Capture the cell that displays the provided text and extract its (x, y) central coordinate. 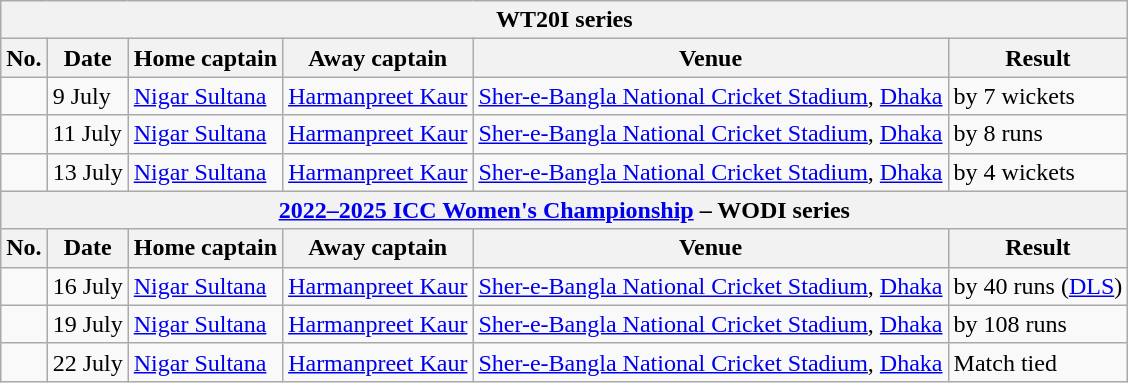
13 July (88, 172)
WT20I series (564, 20)
22 July (88, 362)
by 8 runs (1038, 134)
11 July (88, 134)
19 July (88, 324)
16 July (88, 286)
9 July (88, 96)
by 40 runs (DLS) (1038, 286)
by 7 wickets (1038, 96)
by 108 runs (1038, 324)
Match tied (1038, 362)
2022–2025 ICC Women's Championship – WODI series (564, 210)
by 4 wickets (1038, 172)
